Determine the (X, Y) coordinate at the center of the cell enclosing the given text.  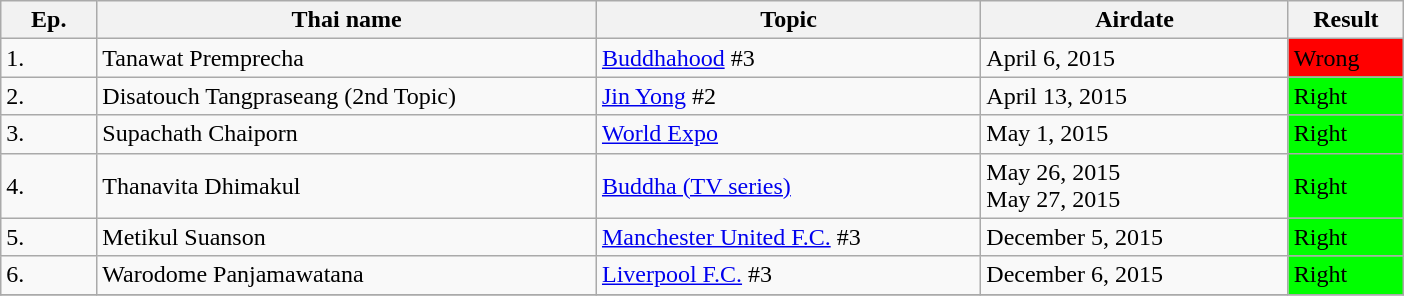
Airdate (1134, 20)
3. (49, 134)
Topic (788, 20)
1. (49, 58)
Disatouch Tangpraseang (2nd Topic) (347, 96)
Ep. (49, 20)
Manchester United F.C. #3 (788, 237)
Supachath Chaiporn (347, 134)
Jin Yong #2 (788, 96)
April 13, 2015 (1134, 96)
4. (49, 186)
April 6, 2015 (1134, 58)
Buddha (TV series) (788, 186)
5. (49, 237)
World Expo (788, 134)
2. (49, 96)
Warodome Panjamawatana (347, 275)
Buddhahood #3 (788, 58)
Metikul Suanson (347, 237)
December 6, 2015 (1134, 275)
May 1, 2015 (1134, 134)
Liverpool F.C. #3 (788, 275)
Result (1346, 20)
Thanavita Dhimakul (347, 186)
Thai name (347, 20)
Tanawat Premprecha (347, 58)
Wrong (1346, 58)
December 5, 2015 (1134, 237)
May 26, 2015May 27, 2015 (1134, 186)
6. (49, 275)
